Output the [x, y] coordinate of the center of the cell containing the given text.  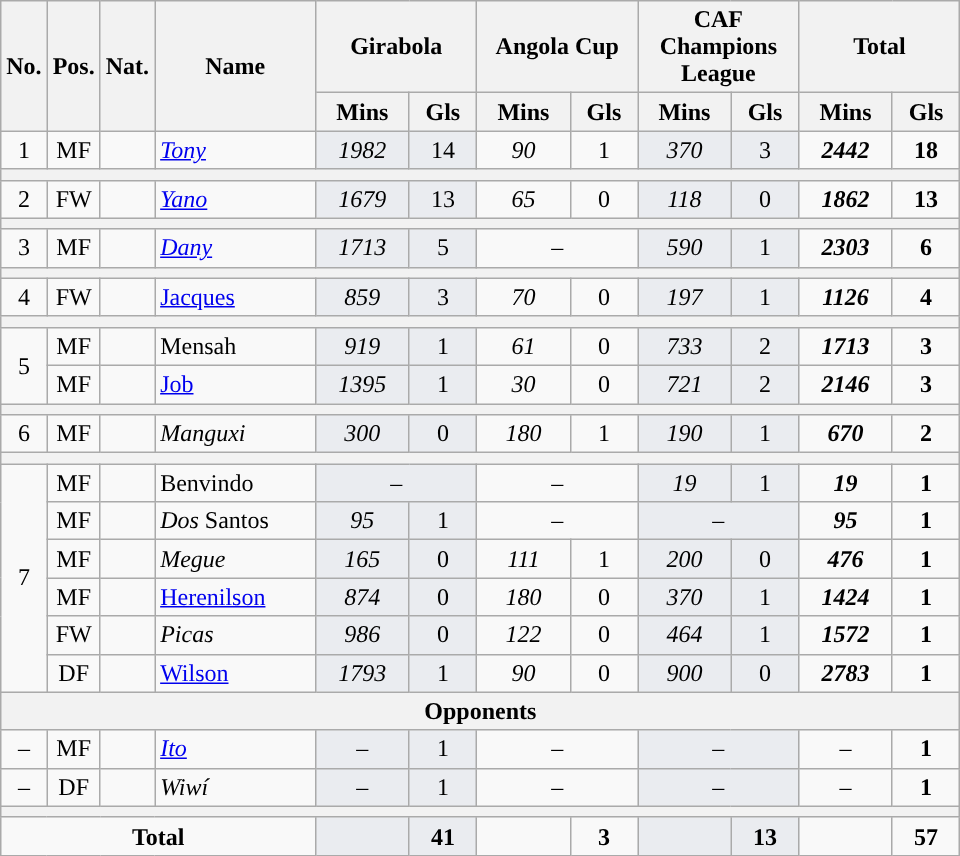
Picas [236, 635]
476 [846, 559]
986 [362, 635]
Wiwí [236, 787]
2442 [846, 150]
Nat. [127, 66]
Name [236, 66]
197 [684, 297]
Angola Cup [558, 47]
41 [443, 836]
200 [684, 559]
300 [362, 434]
2783 [846, 673]
2303 [846, 248]
118 [684, 199]
1793 [362, 673]
No. [24, 66]
122 [524, 635]
18 [926, 150]
Dos Santos [236, 521]
Manguxi [236, 434]
30 [524, 384]
CAF Champions League [718, 47]
1679 [362, 199]
Yano [236, 199]
670 [846, 434]
65 [524, 199]
Job [236, 384]
733 [684, 346]
57 [926, 836]
14 [443, 150]
7 [24, 578]
70 [524, 297]
1126 [846, 297]
1982 [362, 150]
1862 [846, 199]
721 [684, 384]
2146 [846, 384]
859 [362, 297]
1395 [362, 384]
Tony [236, 150]
Mensah [236, 346]
165 [362, 559]
111 [524, 559]
1424 [846, 597]
Ito [236, 749]
Wilson [236, 673]
Benvindo [236, 483]
919 [362, 346]
Opponents [480, 711]
Jacques [236, 297]
Herenilson [236, 597]
61 [524, 346]
Pos. [74, 66]
590 [684, 248]
Girabola [396, 47]
464 [684, 635]
190 [684, 434]
1572 [846, 635]
Megue [236, 559]
Dany [236, 248]
900 [684, 673]
874 [362, 597]
